Return the [X, Y] coordinate for the center point of the cell that contains the specified text.  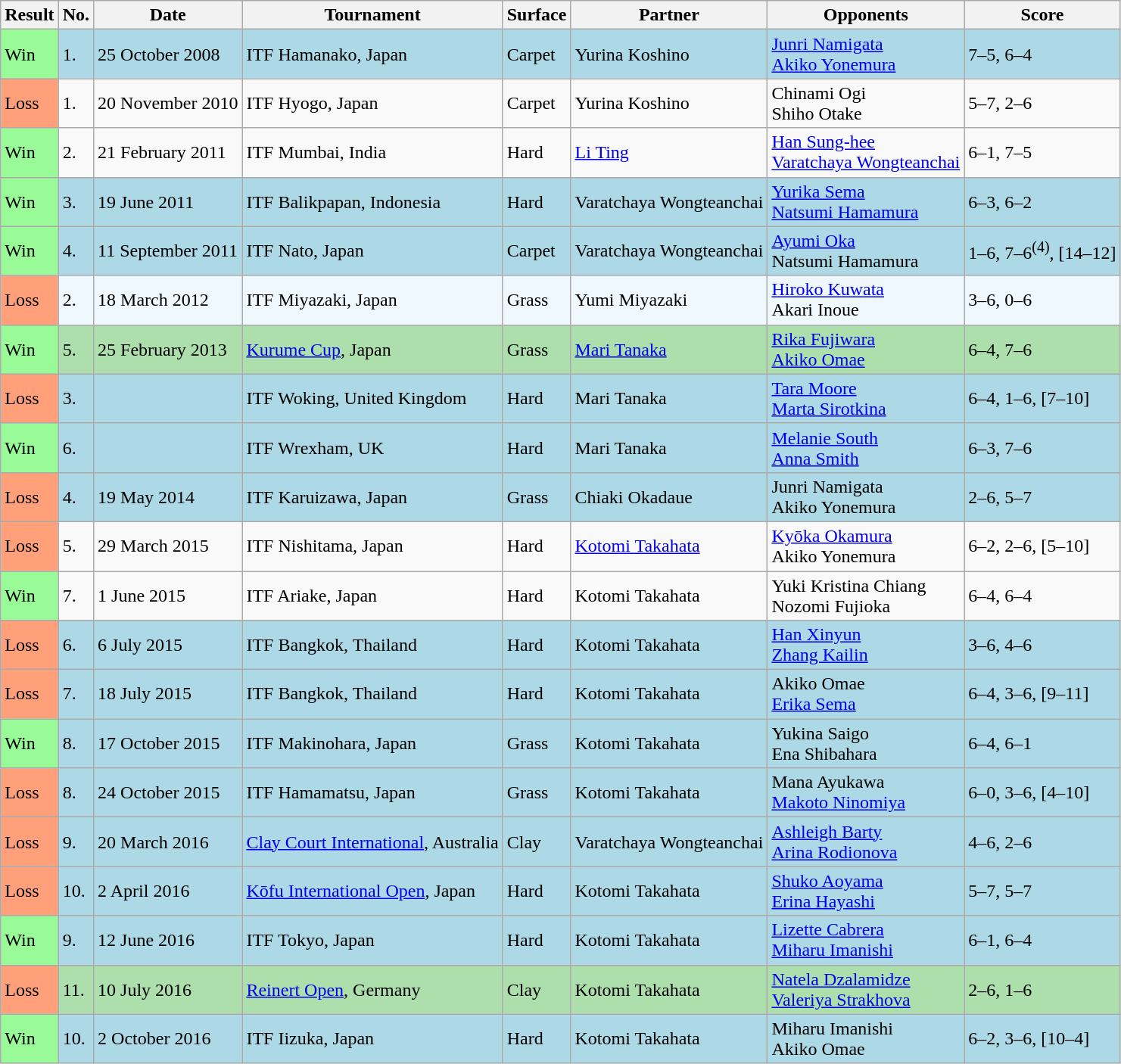
Ayumi Oka Natsumi Hamamura [866, 251]
Yumi Miyazaki [669, 300]
11. [76, 990]
6–1, 7–5 [1042, 153]
Result [30, 15]
12 June 2016 [168, 940]
Partner [669, 15]
6–4, 1–6, [7–10] [1042, 398]
Surface [537, 15]
2 October 2016 [168, 1038]
Tara Moore Marta Sirotkina [866, 398]
3–6, 0–6 [1042, 300]
ITF Ariake, Japan [372, 595]
18 March 2012 [168, 300]
Chiaki Okadaue [669, 496]
21 February 2011 [168, 153]
ITF Karuizawa, Japan [372, 496]
Rika Fujiwara Akiko Omae [866, 350]
ITF Mumbai, India [372, 153]
Hiroko Kuwata Akari Inoue [866, 300]
19 June 2011 [168, 201]
ITF Hamamatsu, Japan [372, 793]
Clay Court International, Australia [372, 842]
6–4, 6–4 [1042, 595]
Mana Ayukawa Makoto Ninomiya [866, 793]
ITF Nato, Japan [372, 251]
6–3, 7–6 [1042, 448]
ITF Miyazaki, Japan [372, 300]
25 October 2008 [168, 54]
ITF Hamanako, Japan [372, 54]
Kyōka Okamura Akiko Yonemura [866, 546]
No. [76, 15]
5–7, 5–7 [1042, 891]
6–2, 2–6, [5–10] [1042, 546]
29 March 2015 [168, 546]
Kōfu International Open, Japan [372, 891]
20 March 2016 [168, 842]
ITF Wrexham, UK [372, 448]
ITF Tokyo, Japan [372, 940]
17 October 2015 [168, 743]
ITF Balikpapan, Indonesia [372, 201]
4–6, 2–6 [1042, 842]
18 July 2015 [168, 695]
Chinami Ogi Shiho Otake [866, 103]
ITF Nishitama, Japan [372, 546]
Miharu Imanishi Akiko Omae [866, 1038]
7–5, 6–4 [1042, 54]
2–6, 1–6 [1042, 990]
6–0, 3–6, [4–10] [1042, 793]
1–6, 7–6(4), [14–12] [1042, 251]
Melanie South Anna Smith [866, 448]
Han Xinyun Zhang Kailin [866, 645]
3–6, 4–6 [1042, 645]
Lizette Cabrera Miharu Imanishi [866, 940]
Yukina Saigo Ena Shibahara [866, 743]
10 July 2016 [168, 990]
6–4, 3–6, [9–11] [1042, 695]
Shuko Aoyama Erina Hayashi [866, 891]
6–3, 6–2 [1042, 201]
2 April 2016 [168, 891]
Akiko Omae Erika Sema [866, 695]
6 July 2015 [168, 645]
Ashleigh Barty Arina Rodionova [866, 842]
ITF Makinohara, Japan [372, 743]
ITF Woking, United Kingdom [372, 398]
Date [168, 15]
Opponents [866, 15]
20 November 2010 [168, 103]
ITF Iizuka, Japan [372, 1038]
Tournament [372, 15]
Natela Dzalamidze Valeriya Strakhova [866, 990]
19 May 2014 [168, 496]
6–4, 7–6 [1042, 350]
2–6, 5–7 [1042, 496]
ITF Hyogo, Japan [372, 103]
6–1, 6–4 [1042, 940]
24 October 2015 [168, 793]
Kurume Cup, Japan [372, 350]
1 June 2015 [168, 595]
Yuki Kristina Chiang Nozomi Fujioka [866, 595]
Yurika Sema Natsumi Hamamura [866, 201]
Score [1042, 15]
25 February 2013 [168, 350]
5–7, 2–6 [1042, 103]
6–4, 6–1 [1042, 743]
11 September 2011 [168, 251]
Reinert Open, Germany [372, 990]
6–2, 3–6, [10–4] [1042, 1038]
Han Sung-hee Varatchaya Wongteanchai [866, 153]
Li Ting [669, 153]
